Extract the [x, y] coordinate from the center of the cell holding the provided text.  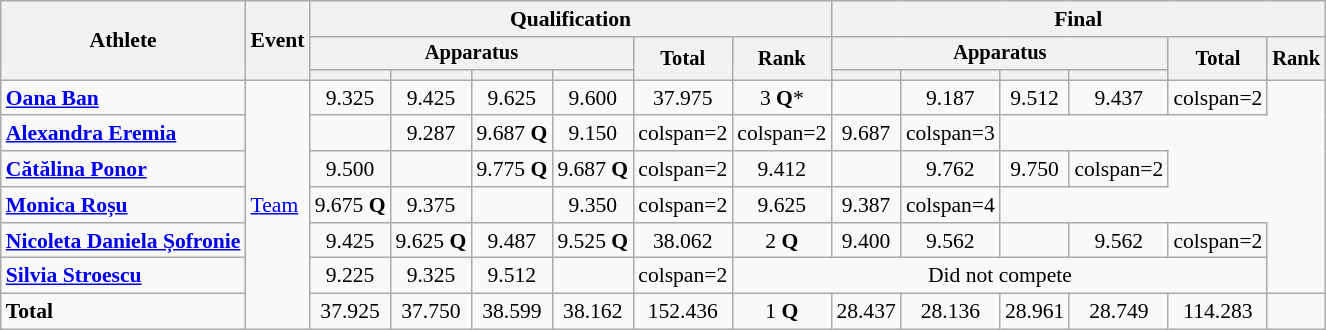
Cătălina Ponor [124, 169]
9.400 [866, 241]
Oana Ban [124, 98]
9.487 [512, 241]
38.062 [682, 241]
Silvia Stroescu [124, 276]
9.625 Q [432, 241]
9.225 [350, 276]
3 Q* [782, 98]
2 Q [782, 241]
Nicoleta Daniela Șofronie [124, 241]
38.162 [592, 312]
28.749 [1118, 312]
152.436 [682, 312]
9.775 Q [512, 169]
28.437 [866, 312]
37.975 [682, 98]
37.925 [350, 312]
9.150 [592, 134]
9.762 [950, 169]
28.136 [950, 312]
9.187 [950, 98]
Event [278, 40]
Athlete [124, 40]
9.750 [1034, 169]
Did not compete [1000, 276]
Monica Roșu [124, 205]
colspan=3 [950, 134]
28.961 [1034, 312]
Team [278, 204]
9.675 Q [350, 205]
Qualification [571, 19]
9.287 [432, 134]
38.599 [512, 312]
37.750 [432, 312]
9.437 [1118, 98]
colspan=4 [950, 205]
9.500 [350, 169]
9.387 [866, 205]
9.525 Q [592, 241]
1 Q [782, 312]
9.375 [432, 205]
114.283 [1218, 312]
9.350 [592, 205]
9.687 [866, 134]
Alexandra Eremia [124, 134]
Final [1078, 19]
9.412 [782, 169]
9.600 [592, 98]
